Search for the cell housing the specified text and yield its [X, Y] center coordinate. 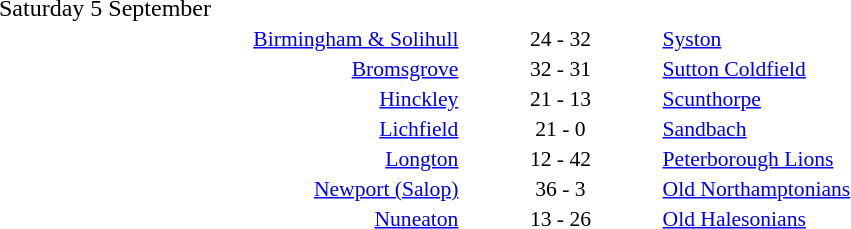
24 - 32 [560, 38]
36 - 3 [560, 188]
12 - 42 [560, 158]
21 - 13 [560, 98]
21 - 0 [560, 128]
32 - 31 [560, 68]
